Search for the cell housing the specified text and yield its [X, Y] center coordinate. 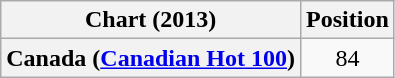
Chart (2013) [151, 20]
Canada (Canadian Hot 100) [151, 58]
Position [348, 20]
84 [348, 58]
